Extract the (X, Y) coordinate from the center of the cell holding the provided text.  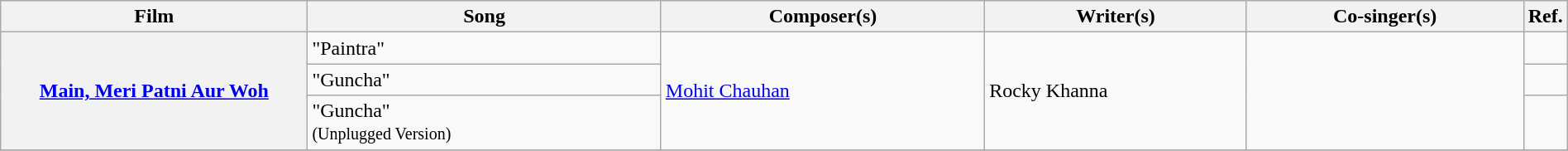
"Guncha"(Unplugged Version) (485, 123)
"Guncha" (485, 80)
Song (485, 17)
Ref. (1545, 17)
Rocky Khanna (1116, 91)
Main, Meri Patni Aur Woh (154, 91)
Writer(s) (1116, 17)
Composer(s) (822, 17)
Co-singer(s) (1384, 17)
"Paintra" (485, 48)
Film (154, 17)
Mohit Chauhan (822, 91)
